Return [x, y] of the center of cell containing provided text 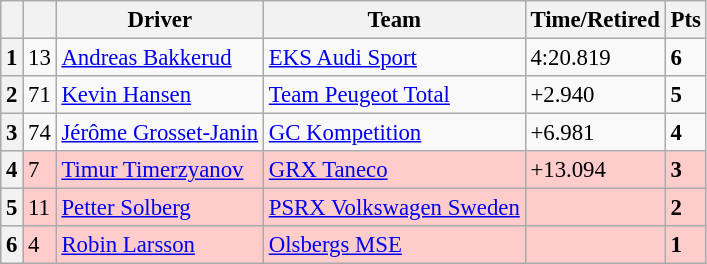
Driver [160, 20]
Andreas Bakkerud [160, 58]
Robin Larsson [160, 245]
Jérôme Grosset-Janin [160, 133]
Team [394, 20]
GRX Taneco [394, 170]
74 [40, 133]
71 [40, 95]
GC Kompetition [394, 133]
11 [40, 208]
Pts [686, 20]
PSRX Volkswagen Sweden [394, 208]
Kevin Hansen [160, 95]
Olsbergs MSE [394, 245]
13 [40, 58]
7 [40, 170]
+2.940 [595, 95]
+13.094 [595, 170]
Petter Solberg [160, 208]
+6.981 [595, 133]
4:20.819 [595, 58]
EKS Audi Sport [394, 58]
Timur Timerzyanov [160, 170]
Team Peugeot Total [394, 95]
Time/Retired [595, 20]
